For the text-containing cell, return its midpoint in (X, Y) coordinate format. 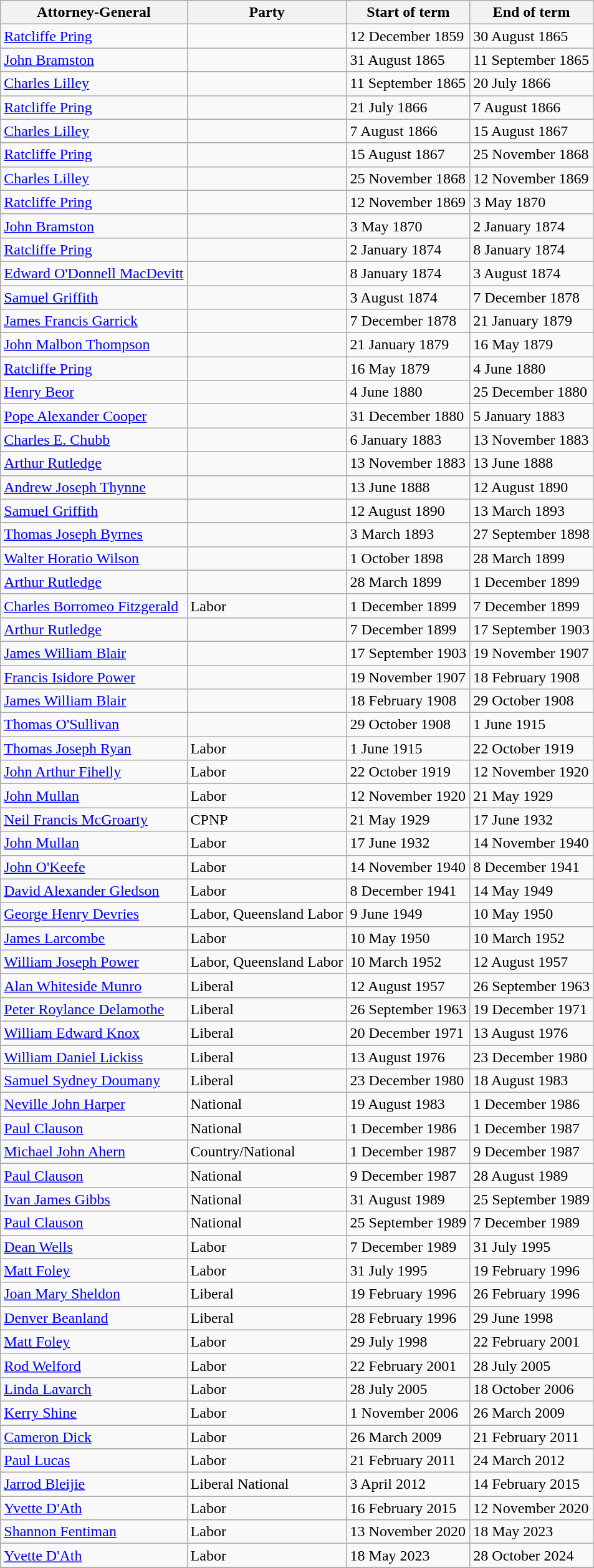
14 February 2015 (532, 1484)
Denver Beanland (93, 1318)
Thomas Joseph Ryan (93, 748)
26 February 1996 (532, 1294)
Shannon Fentiman (93, 1532)
18 August 1983 (532, 1081)
31 December 1880 (408, 416)
Francis Isidore Power (93, 677)
Peter Roylance Delamothe (93, 1009)
William Daniel Lickiss (93, 1057)
Edward O'Donnell MacDevitt (93, 273)
James Francis Garrick (93, 321)
Neil Francis McGroarty (93, 820)
6 January 1883 (408, 440)
Rod Welford (93, 1365)
Liberal National (267, 1484)
13 November 2020 (408, 1532)
31 August 1865 (408, 60)
9 June 1949 (408, 914)
Party (267, 12)
Joan Mary Sheldon (93, 1294)
David Alexander Gledson (93, 891)
Charles E. Chubb (93, 440)
John Arthur Fihelly (93, 772)
12 November 2020 (532, 1508)
29 July 1998 (408, 1342)
Samuel Sydney Doumany (93, 1081)
Pope Alexander Cooper (93, 416)
Thomas Joseph Byrnes (93, 535)
30 August 1865 (532, 36)
Thomas O'Sullivan (93, 725)
20 December 1971 (408, 1033)
Paul Lucas (93, 1461)
George Henry Devries (93, 914)
Henry Beor (93, 392)
25 December 1880 (532, 392)
29 June 1998 (532, 1318)
18 October 2006 (532, 1389)
5 January 1883 (532, 416)
Attorney-General (93, 12)
Linda Lavarch (93, 1389)
13 March 1893 (532, 511)
Cameron Dick (93, 1436)
28 October 2024 (532, 1556)
12 December 1859 (408, 36)
Andrew Joseph Thynne (93, 487)
Start of term (408, 12)
1 October 1898 (408, 558)
Alan Whiteside Munro (93, 985)
Country/National (267, 1152)
Charles Borromeo Fitzgerald (93, 606)
19 August 1983 (408, 1105)
William Edward Knox (93, 1033)
28 August 1989 (532, 1176)
Ivan James Gibbs (93, 1199)
James Larcombe (93, 938)
14 May 1949 (532, 891)
19 December 1971 (532, 1009)
3 April 2012 (408, 1484)
William Joseph Power (93, 962)
Walter Horatio Wilson (93, 558)
1 November 2006 (408, 1413)
Kerry Shine (93, 1413)
20 July 1866 (532, 84)
16 February 2015 (408, 1508)
31 August 1989 (408, 1199)
Neville John Harper (93, 1105)
John Malbon Thompson (93, 345)
Jarrod Bleijie (93, 1484)
28 February 1996 (408, 1318)
24 March 2012 (532, 1461)
John O'Keefe (93, 867)
3 March 1893 (408, 535)
21 July 1866 (408, 107)
Dean Wells (93, 1247)
End of term (532, 12)
Michael John Ahern (93, 1152)
27 September 1898 (532, 535)
CPNP (267, 820)
